Return the (x, y) coordinate for the center point of the cell that contains the specified text.  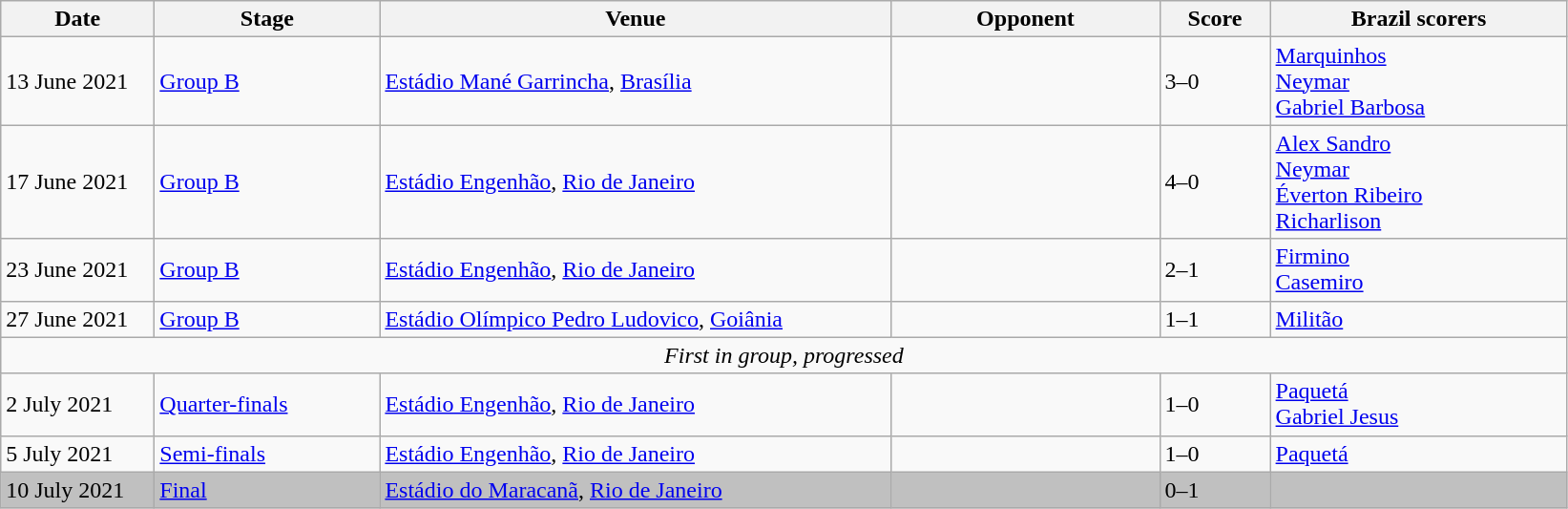
Brazil scorers (1418, 19)
Estádio Mané Garrincha, Brasília (636, 81)
2–1 (1215, 269)
Opponent (1025, 19)
Stage (267, 19)
First in group, progressed (784, 355)
4–0 (1215, 181)
Semi-finals (267, 454)
Estádio do Maracanã, Rio de Janeiro (636, 490)
Final (267, 490)
Score (1215, 19)
Alex Sandro Neymar Éverton Ribeiro Richarlison (1418, 181)
Marquinhos Neymar Gabriel Barbosa (1418, 81)
Quarter-finals (267, 405)
Firmino Casemiro (1418, 269)
Date (78, 19)
23 June 2021 (78, 269)
2 July 2021 (78, 405)
1–1 (1215, 319)
0–1 (1215, 490)
10 July 2021 (78, 490)
27 June 2021 (78, 319)
Estádio Olímpico Pedro Ludovico, Goiânia (636, 319)
Paquetá (1418, 454)
Venue (636, 19)
5 July 2021 (78, 454)
Militão (1418, 319)
13 June 2021 (78, 81)
17 June 2021 (78, 181)
3–0 (1215, 81)
Paquetá Gabriel Jesus (1418, 405)
